Determine the [X, Y] coordinate at the center of the cell enclosing the given text.  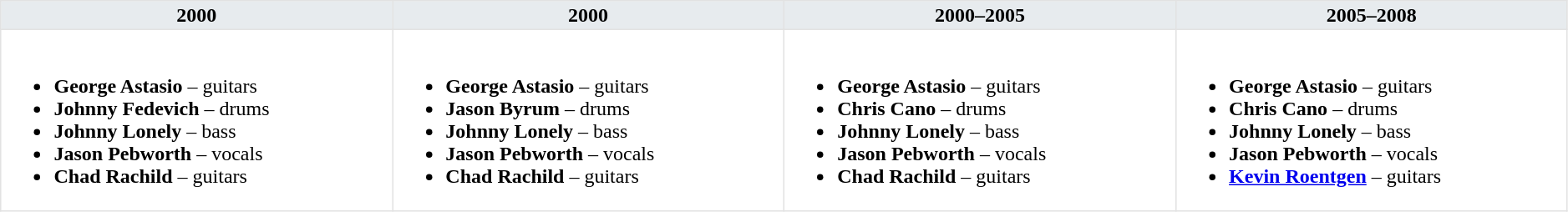
2000–2005 [979, 15]
George Astasio – guitarsChris Cano – drumsJohnny Lonely – bassJason Pebworth – vocalsChad Rachild – guitars [979, 120]
George Astasio – guitarsJohnny Fedevich – drumsJohnny Lonely – bassJason Pebworth – vocalsChad Rachild – guitars [197, 120]
George Astasio – guitarsChris Cano – drumsJohnny Lonely – bassJason Pebworth – vocalsKevin Roentgen – guitars [1372, 120]
George Astasio – guitarsJason Byrum – drumsJohnny Lonely – bassJason Pebworth – vocalsChad Rachild – guitars [588, 120]
2005–2008 [1372, 15]
